From the cell containing the given text, extract its center point as (x, y) coordinate. 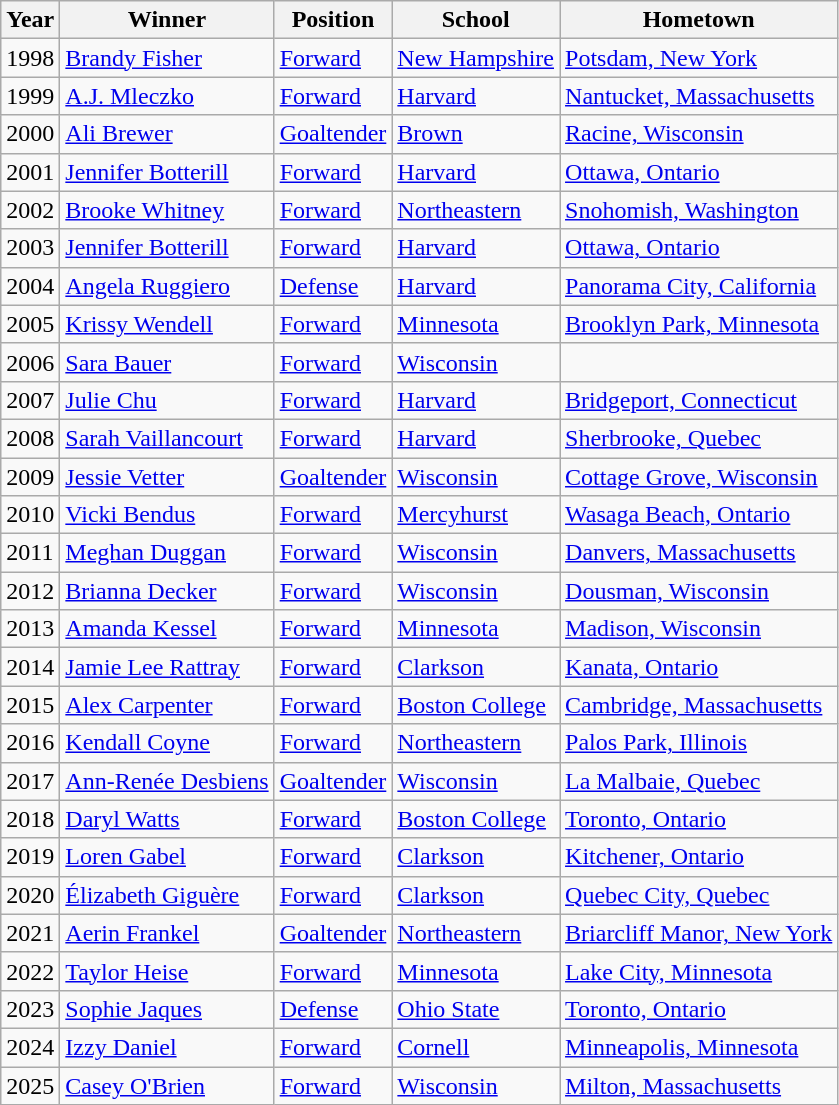
Casey O'Brien (167, 1085)
Kitchener, Ontario (699, 857)
Alex Carpenter (167, 705)
Brandy Fisher (167, 58)
2020 (30, 895)
Sherbrooke, Quebec (699, 438)
Racine, Wisconsin (699, 134)
Angela Ruggiero (167, 286)
1999 (30, 96)
School (476, 20)
2006 (30, 362)
2023 (30, 1009)
Cambridge, Massachusetts (699, 705)
Hometown (699, 20)
2016 (30, 743)
2000 (30, 134)
2009 (30, 477)
2017 (30, 781)
2014 (30, 667)
Jamie Lee Rattray (167, 667)
1998 (30, 58)
Kanata, Ontario (699, 667)
Bridgeport, Connecticut (699, 400)
2012 (30, 591)
Julie Chu (167, 400)
Sophie Jaques (167, 1009)
Dousman, Wisconsin (699, 591)
Year (30, 20)
Brianna Decker (167, 591)
Quebec City, Quebec (699, 895)
Winner (167, 20)
2007 (30, 400)
Danvers, Massachusetts (699, 553)
2002 (30, 210)
Ann-Renée Desbiens (167, 781)
Sarah Vaillancourt (167, 438)
Wasaga Beach, Ontario (699, 515)
Ohio State (476, 1009)
La Malbaie, Quebec (699, 781)
Brown (476, 134)
2003 (30, 248)
Kendall Coyne (167, 743)
Élizabeth Giguère (167, 895)
Taylor Heise (167, 971)
Krissy Wendell (167, 324)
2024 (30, 1047)
Brooke Whitney (167, 210)
Cottage Grove, Wisconsin (699, 477)
Position (333, 20)
2001 (30, 172)
Panorama City, California (699, 286)
Jessie Vetter (167, 477)
Izzy Daniel (167, 1047)
2005 (30, 324)
2008 (30, 438)
2015 (30, 705)
Briarcliff Manor, New York (699, 933)
2004 (30, 286)
Minneapolis, Minnesota (699, 1047)
Vicki Bendus (167, 515)
2018 (30, 819)
2019 (30, 857)
Daryl Watts (167, 819)
Cornell (476, 1047)
2013 (30, 629)
Amanda Kessel (167, 629)
Aerin Frankel (167, 933)
Snohomish, Washington (699, 210)
Madison, Wisconsin (699, 629)
Meghan Duggan (167, 553)
Sara Bauer (167, 362)
2025 (30, 1085)
2021 (30, 933)
Milton, Massachusetts (699, 1085)
Mercyhurst (476, 515)
New Hampshire (476, 58)
Ali Brewer (167, 134)
2022 (30, 971)
Nantucket, Massachusetts (699, 96)
Loren Gabel (167, 857)
Potsdam, New York (699, 58)
Palos Park, Illinois (699, 743)
2011 (30, 553)
Brooklyn Park, Minnesota (699, 324)
Lake City, Minnesota (699, 971)
A.J. Mleczko (167, 96)
2010 (30, 515)
